Detect which cell encompasses the target text, then output its (x, y) center coordinate. 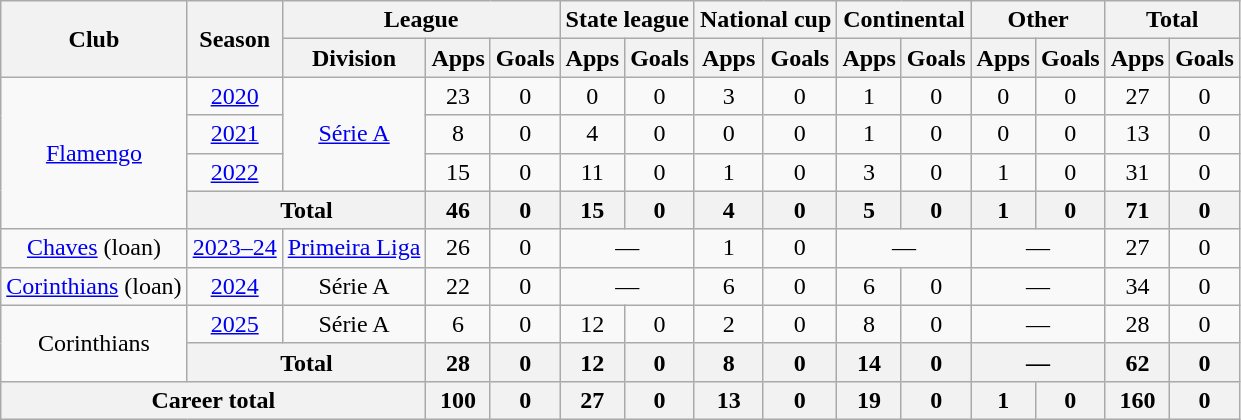
Club (94, 39)
46 (458, 210)
Chaves (loan) (94, 248)
2024 (234, 286)
Other (1038, 20)
Division (354, 58)
2 (728, 324)
71 (1137, 210)
Continental (904, 20)
34 (1137, 286)
26 (458, 248)
19 (869, 400)
100 (458, 400)
23 (458, 96)
5 (869, 210)
2022 (234, 172)
31 (1137, 172)
Flamengo (94, 153)
Season (234, 39)
14 (869, 362)
2025 (234, 324)
Primeira Liga (354, 248)
11 (592, 172)
National cup (765, 20)
Career total (214, 400)
Corinthians (94, 343)
160 (1137, 400)
State league (627, 20)
League (421, 20)
2021 (234, 134)
22 (458, 286)
62 (1137, 362)
2020 (234, 96)
Corinthians (loan) (94, 286)
2023–24 (234, 248)
